Detect which cell encompasses the target text, then output its [X, Y] center coordinate. 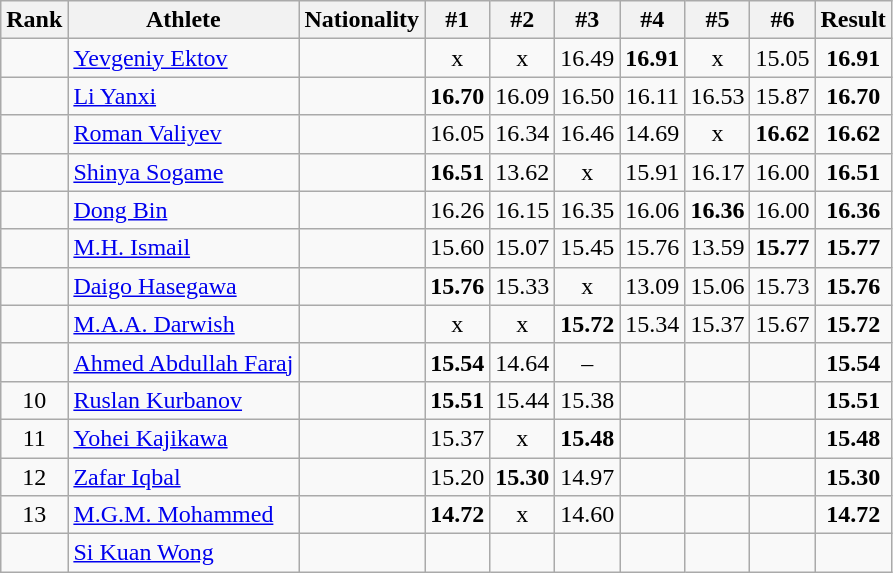
15.34 [652, 324]
#5 [718, 20]
16.05 [458, 134]
#2 [522, 20]
Dong Bin [184, 210]
15.87 [782, 96]
11 [34, 438]
13.59 [718, 248]
15.20 [458, 477]
16.15 [522, 210]
15.06 [718, 286]
16.34 [522, 134]
Zafar Iqbal [184, 477]
15.07 [522, 248]
15.73 [782, 286]
15.91 [652, 172]
15.33 [522, 286]
16.06 [652, 210]
14.69 [652, 134]
15.67 [782, 324]
15.05 [782, 58]
13.62 [522, 172]
Rank [34, 20]
16.35 [588, 210]
14.60 [588, 515]
– [588, 362]
Yevgeniy Ektov [184, 58]
16.49 [588, 58]
M.A.A. Darwish [184, 324]
16.53 [718, 96]
16.09 [522, 96]
Nationality [362, 20]
16.50 [588, 96]
12 [34, 477]
10 [34, 400]
#1 [458, 20]
15.38 [588, 400]
Si Kuan Wong [184, 553]
15.44 [522, 400]
#6 [782, 20]
15.60 [458, 248]
#3 [588, 20]
Ruslan Kurbanov [184, 400]
16.11 [652, 96]
16.26 [458, 210]
Yohei Kajikawa [184, 438]
Result [853, 20]
Athlete [184, 20]
Shinya Sogame [184, 172]
14.64 [522, 362]
M.G.M. Mohammed [184, 515]
15.45 [588, 248]
Ahmed Abdullah Faraj [184, 362]
Daigo Hasegawa [184, 286]
13.09 [652, 286]
Roman Valiyev [184, 134]
#4 [652, 20]
16.17 [718, 172]
Li Yanxi [184, 96]
M.H. Ismail [184, 248]
16.46 [588, 134]
13 [34, 515]
14.97 [588, 477]
